Extract the [x, y] coordinate from the center of the cell holding the provided text.  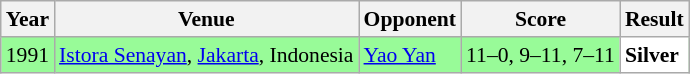
Istora Senayan, Jakarta, Indonesia [206, 55]
1991 [28, 55]
Year [28, 19]
Yao Yan [410, 55]
Venue [206, 19]
Result [654, 19]
Opponent [410, 19]
Silver [654, 55]
Score [540, 19]
11–0, 9–11, 7–11 [540, 55]
